For the text-containing cell, return its midpoint in (x, y) coordinate format. 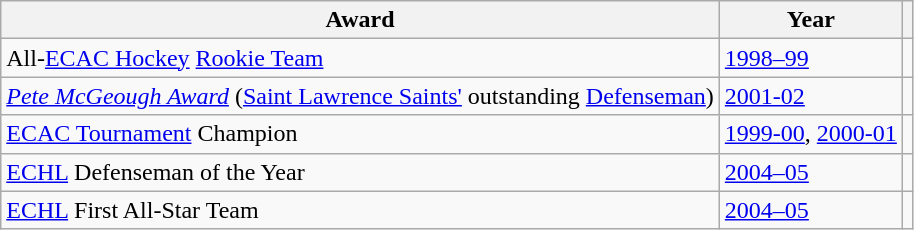
ECHL First All-Star Team (360, 210)
1999-00, 2000-01 (810, 134)
ECHL Defenseman of the Year (360, 172)
Award (360, 20)
Year (810, 20)
Pete McGeough Award (Saint Lawrence Saints' outstanding Defenseman) (360, 96)
All-ECAC Hockey Rookie Team (360, 58)
2001-02 (810, 96)
ECAC Tournament Champion (360, 134)
1998–99 (810, 58)
